Detect which cell encompasses the target text, then output its [x, y] center coordinate. 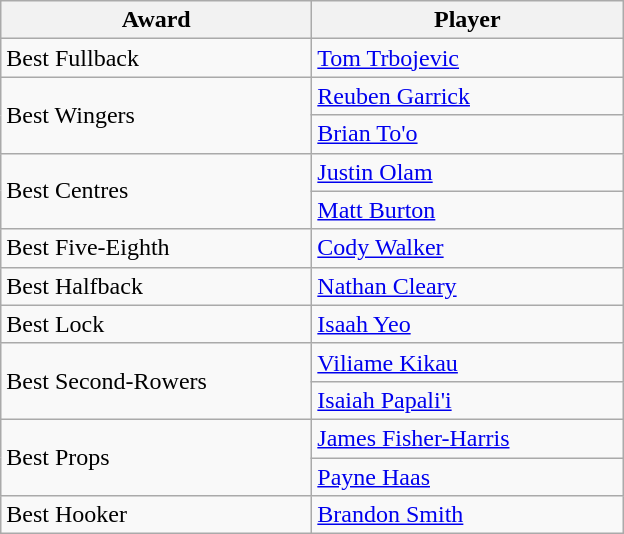
Best Second-Rowers [156, 381]
Best Fullback [156, 58]
Viliame Kikau [468, 362]
Cody Walker [468, 248]
Brandon Smith [468, 515]
Tom Trbojevic [468, 58]
Matt Burton [468, 210]
Nathan Cleary [468, 286]
Best Hooker [156, 515]
Best Centres [156, 191]
Payne Haas [468, 477]
James Fisher-Harris [468, 438]
Best Props [156, 457]
Player [468, 20]
Award [156, 20]
Reuben Garrick [468, 96]
Brian To'o [468, 134]
Justin Olam [468, 172]
Best Wingers [156, 115]
Isaiah Papali'i [468, 400]
Best Lock [156, 324]
Best Halfback [156, 286]
Best Five-Eighth [156, 248]
Isaah Yeo [468, 324]
